Detect which cell encompasses the target text, then output its [X, Y] center coordinate. 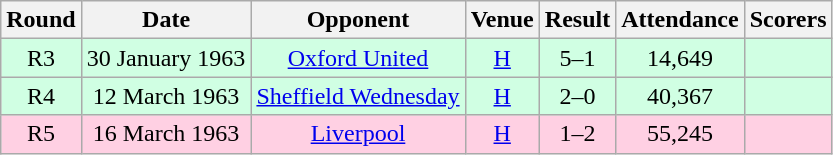
R5 [41, 134]
55,245 [680, 134]
Venue [502, 20]
Round [41, 20]
40,367 [680, 96]
R4 [41, 96]
30 January 1963 [166, 58]
2–0 [577, 96]
Attendance [680, 20]
Opponent [358, 20]
16 March 1963 [166, 134]
Result [577, 20]
Scorers [788, 20]
14,649 [680, 58]
Sheffield Wednesday [358, 96]
5–1 [577, 58]
1–2 [577, 134]
Oxford United [358, 58]
12 March 1963 [166, 96]
Liverpool [358, 134]
Date [166, 20]
R3 [41, 58]
